Detect which cell encompasses the target text, then output its [X, Y] center coordinate. 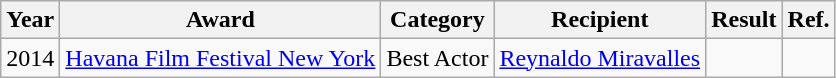
Ref. [808, 20]
Best Actor [438, 58]
Reynaldo Miravalles [600, 58]
Result [744, 20]
Year [30, 20]
2014 [30, 58]
Havana Film Festival New York [220, 58]
Recipient [600, 20]
Category [438, 20]
Award [220, 20]
